Return (X, Y) of the center of cell containing provided text 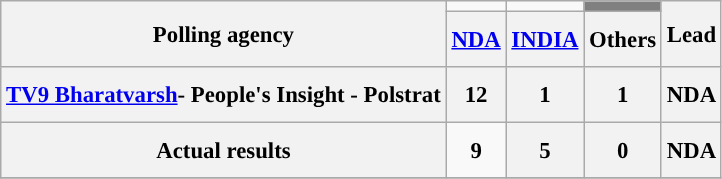
TV9 Bharatvarsh- People's Insight - Polstrat (224, 95)
INDIA (545, 40)
0 (623, 151)
5 (545, 151)
Lead (691, 34)
Actual results (224, 151)
12 (476, 95)
Others (623, 40)
Polling agency (224, 34)
9 (476, 151)
